Find where the given text appears and provide that cell's center as [X, Y] coordinate. 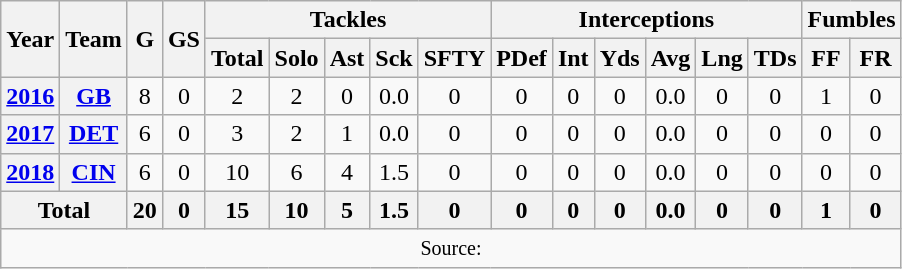
Ast [347, 58]
Source: [451, 248]
3 [237, 134]
Lng [722, 58]
5 [347, 210]
TDs [775, 58]
Avg [670, 58]
FF [826, 58]
15 [237, 210]
Solo [296, 58]
20 [144, 210]
Int [573, 58]
Sck [394, 58]
Team [94, 39]
8 [144, 96]
2017 [30, 134]
G [144, 39]
Fumbles [852, 20]
2018 [30, 172]
Interceptions [646, 20]
2016 [30, 96]
CIN [94, 172]
DET [94, 134]
Yds [620, 58]
FR [876, 58]
PDef [522, 58]
Year [30, 39]
Tackles [348, 20]
SFTY [454, 58]
GB [94, 96]
GS [184, 39]
4 [347, 172]
